Locate the cell with the specified text and output its [x, y] center coordinate. 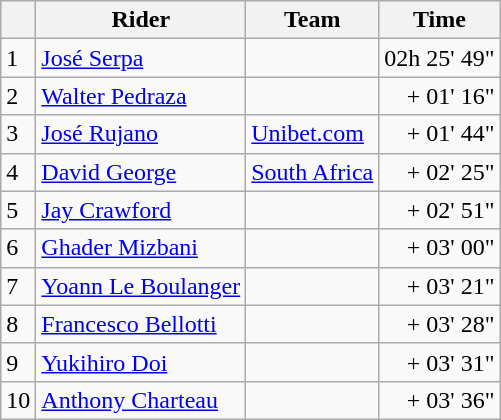
10 [18, 400]
+ 03' 31" [440, 362]
3 [18, 134]
+ 01' 44" [440, 134]
8 [18, 324]
José Serpa [141, 58]
+ 03' 00" [440, 248]
1 [18, 58]
Francesco Bellotti [141, 324]
+ 03' 36" [440, 400]
David George [141, 172]
Anthony Charteau [141, 400]
Yoann Le Boulanger [141, 286]
Time [440, 20]
02h 25' 49" [440, 58]
Ghader Mizbani [141, 248]
Yukihiro Doi [141, 362]
+ 01' 16" [440, 96]
+ 03' 21" [440, 286]
7 [18, 286]
5 [18, 210]
South Africa [312, 172]
+ 02' 51" [440, 210]
9 [18, 362]
Rider [141, 20]
+ 02' 25" [440, 172]
José Rujano [141, 134]
Unibet.com [312, 134]
+ 03' 28" [440, 324]
6 [18, 248]
Jay Crawford [141, 210]
Team [312, 20]
2 [18, 96]
Walter Pedraza [141, 96]
4 [18, 172]
